Locate the cell with the specified text and output its (X, Y) center coordinate. 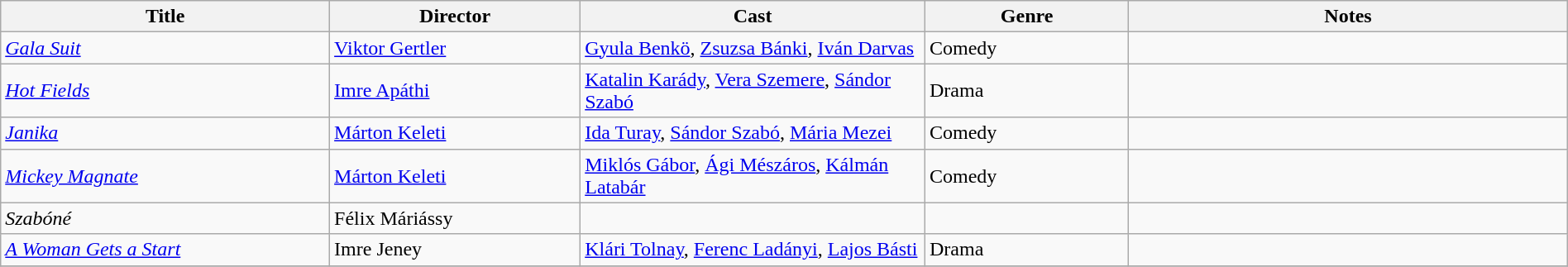
Klári Tolnay, Ferenc Ladányi, Lajos Básti (753, 250)
Miklós Gábor, Ági Mészáros, Kálmán Latabár (753, 175)
Cast (753, 17)
Szabóné (165, 218)
Félix Máriássy (455, 218)
Gyula Benkö, Zsuzsa Bánki, Iván Darvas (753, 48)
Imre Jeney (455, 250)
Notes (1348, 17)
Mickey Magnate (165, 175)
A Woman Gets a Start (165, 250)
Title (165, 17)
Janika (165, 133)
Viktor Gertler (455, 48)
Katalin Karády, Vera Szemere, Sándor Szabó (753, 91)
Gala Suit (165, 48)
Imre Apáthi (455, 91)
Hot Fields (165, 91)
Director (455, 17)
Genre (1026, 17)
Ida Turay, Sándor Szabó, Mária Mezei (753, 133)
